Return the [x, y] coordinate for the center point of the cell that contains the specified text.  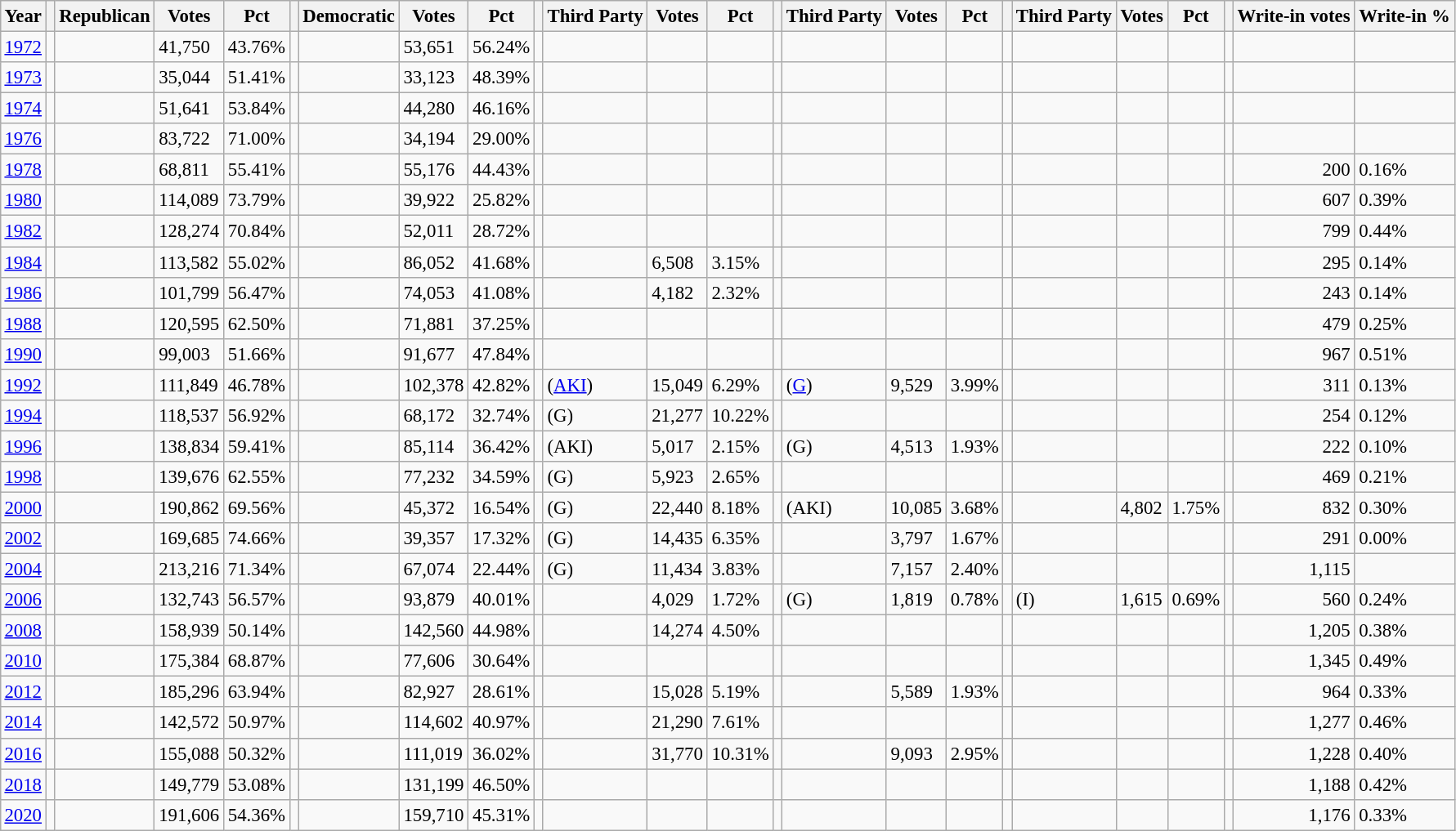
0.30% [1404, 507]
560 [1293, 600]
41.08% [502, 293]
50.97% [257, 722]
2.95% [974, 753]
2014 [23, 722]
17.32% [502, 538]
2006 [23, 600]
30.64% [502, 661]
2000 [23, 507]
2004 [23, 569]
6,508 [677, 262]
967 [1293, 354]
213,216 [190, 569]
139,676 [190, 477]
155,088 [190, 753]
52,011 [433, 231]
142,560 [433, 631]
1986 [23, 293]
9,529 [916, 385]
607 [1293, 200]
Democratic [348, 16]
32.74% [502, 415]
111,019 [433, 753]
68,172 [433, 415]
2008 [23, 631]
77,606 [433, 661]
39,357 [433, 538]
0.51% [1404, 354]
2018 [23, 784]
10,085 [916, 507]
0.25% [1404, 324]
1,115 [1293, 569]
3.15% [741, 262]
15,028 [677, 692]
16.54% [502, 507]
71,881 [433, 324]
2.15% [741, 446]
0.24% [1404, 600]
54.36% [257, 815]
41,750 [190, 47]
91,677 [433, 354]
35,044 [190, 78]
7.61% [741, 722]
190,862 [190, 507]
101,799 [190, 293]
799 [1293, 231]
36.02% [502, 753]
0.38% [1404, 631]
3.83% [741, 569]
29.00% [502, 139]
2.65% [741, 477]
7,157 [916, 569]
5,017 [677, 446]
0.00% [1404, 538]
2002 [23, 538]
0.13% [1404, 385]
69.56% [257, 507]
22,440 [677, 507]
1.75% [1195, 507]
53,651 [433, 47]
44.98% [502, 631]
185,296 [190, 692]
56.47% [257, 293]
Write-in votes [1293, 16]
36.42% [502, 446]
3,797 [916, 538]
82,927 [433, 692]
102,378 [433, 385]
48.39% [502, 78]
1988 [23, 324]
1.67% [974, 538]
71.34% [257, 569]
1978 [23, 170]
149,779 [190, 784]
4.50% [741, 631]
1973 [23, 78]
1998 [23, 477]
5,589 [916, 692]
59.41% [257, 446]
0.12% [1404, 415]
2.40% [974, 569]
55.41% [257, 170]
6.29% [741, 385]
469 [1293, 477]
28.72% [502, 231]
1992 [23, 385]
0.69% [1195, 600]
10.31% [741, 753]
73.79% [257, 200]
45.31% [502, 815]
Write-in % [1404, 16]
0.46% [1404, 722]
1980 [23, 200]
120,595 [190, 324]
55,176 [433, 170]
50.32% [257, 753]
45,372 [433, 507]
40.01% [502, 600]
159,710 [433, 815]
14,435 [677, 538]
74,053 [433, 293]
0.49% [1404, 661]
86,052 [433, 262]
51.41% [257, 78]
56.57% [257, 600]
131,199 [433, 784]
3.68% [974, 507]
1996 [23, 446]
4,802 [1141, 507]
15,049 [677, 385]
71.00% [257, 139]
51.66% [257, 354]
142,572 [190, 722]
31,770 [677, 753]
83,722 [190, 139]
295 [1293, 262]
93,879 [433, 600]
Year [23, 16]
0.10% [1404, 446]
5.19% [741, 692]
8.18% [741, 507]
77,232 [433, 477]
175,384 [190, 661]
2016 [23, 753]
67,074 [433, 569]
51,641 [190, 109]
1,228 [1293, 753]
68,811 [190, 170]
62.50% [257, 324]
50.14% [257, 631]
56.92% [257, 415]
2.32% [741, 293]
1,345 [1293, 661]
43.76% [257, 47]
46.16% [502, 109]
1,277 [1293, 722]
44,280 [433, 109]
128,274 [190, 231]
114,602 [433, 722]
191,606 [190, 815]
4,182 [677, 293]
3.99% [974, 385]
1,188 [1293, 784]
964 [1293, 692]
222 [1293, 446]
291 [1293, 538]
1,819 [916, 600]
0.40% [1404, 753]
479 [1293, 324]
832 [1293, 507]
10.22% [741, 415]
22.44% [502, 569]
46.50% [502, 784]
14,274 [677, 631]
6.35% [741, 538]
2012 [23, 692]
44.43% [502, 170]
41.68% [502, 262]
55.02% [257, 262]
0.39% [1404, 200]
113,582 [190, 262]
37.25% [502, 324]
21,290 [677, 722]
200 [1293, 170]
56.24% [502, 47]
11,434 [677, 569]
21,277 [677, 415]
0.78% [974, 600]
53.84% [257, 109]
254 [1293, 415]
1,205 [1293, 631]
47.84% [502, 354]
99,003 [190, 354]
63.94% [257, 692]
1984 [23, 262]
0.16% [1404, 170]
169,685 [190, 538]
132,743 [190, 600]
1990 [23, 354]
158,939 [190, 631]
34,194 [433, 139]
46.78% [257, 385]
0.44% [1404, 231]
243 [1293, 293]
53.08% [257, 784]
138,834 [190, 446]
39,922 [433, 200]
0.21% [1404, 477]
1994 [23, 415]
114,089 [190, 200]
1972 [23, 47]
1976 [23, 139]
42.82% [502, 385]
25.82% [502, 200]
62.55% [257, 477]
74.66% [257, 538]
4,029 [677, 600]
118,537 [190, 415]
9,093 [916, 753]
311 [1293, 385]
1.72% [741, 600]
85,114 [433, 446]
Republican [105, 16]
28.61% [502, 692]
4,513 [916, 446]
1,615 [1141, 600]
40.97% [502, 722]
1,176 [1293, 815]
1974 [23, 109]
33,123 [433, 78]
68.87% [257, 661]
111,849 [190, 385]
1982 [23, 231]
2020 [23, 815]
0.42% [1404, 784]
2010 [23, 661]
34.59% [502, 477]
70.84% [257, 231]
(I) [1064, 600]
5,923 [677, 477]
